Locate the cell with the specified text and output its [x, y] center coordinate. 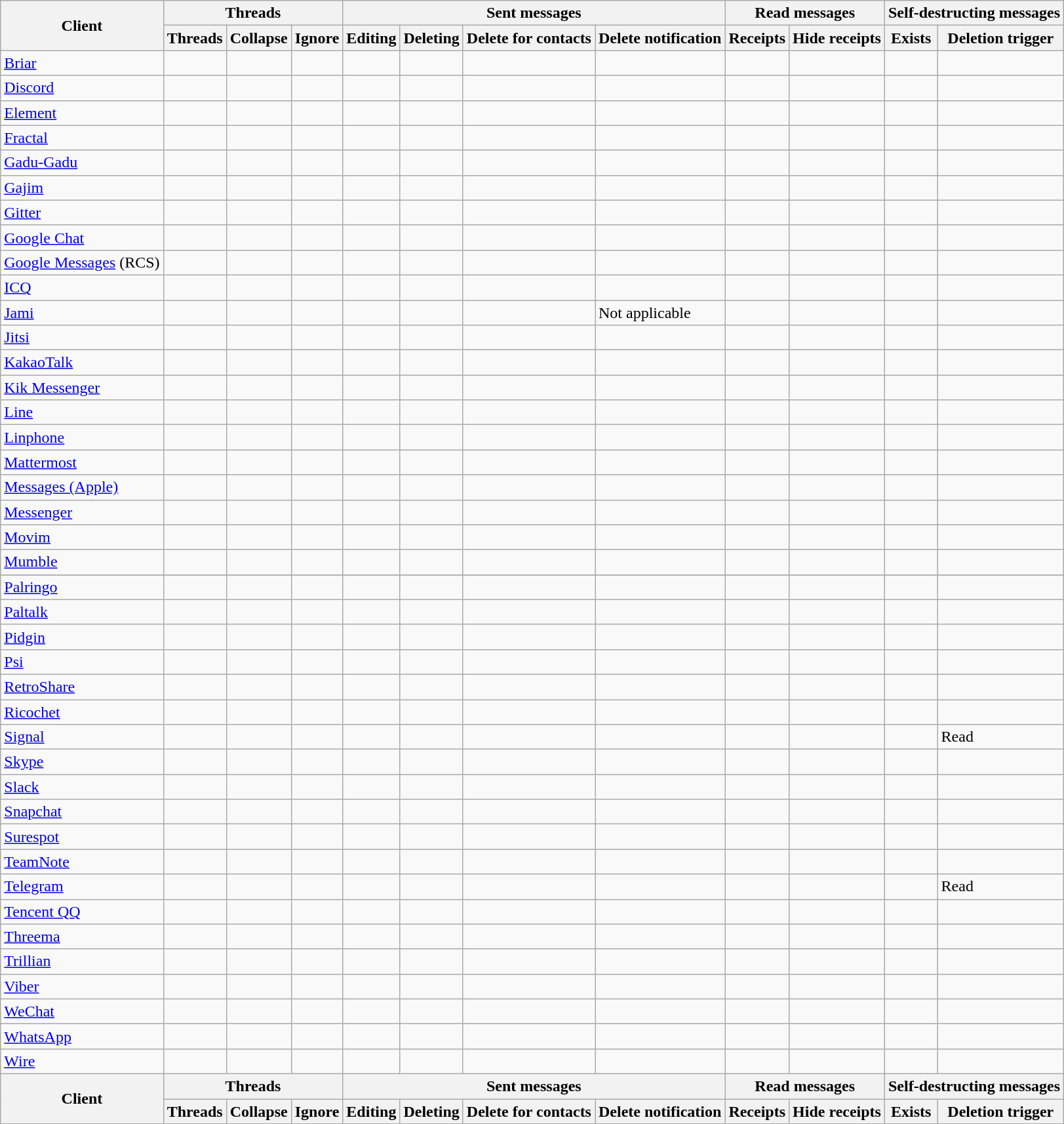
Palringo [82, 587]
Element [82, 113]
Ricochet [82, 712]
Google Chat [82, 237]
Surespot [82, 837]
Kik Messenger [82, 388]
Movim [82, 537]
Line [82, 412]
TeamNote [82, 862]
Gadu-Gadu [82, 163]
Gajim [82, 188]
Messages (Apple) [82, 487]
Mumble [82, 562]
Skype [82, 762]
Briar [82, 63]
ICQ [82, 287]
Slack [82, 787]
Threema [82, 936]
Fractal [82, 138]
Trillian [82, 961]
Wire [82, 1061]
Telegram [82, 887]
Tencent QQ [82, 912]
Pidgin [82, 637]
Mattermost [82, 462]
Google Messages (RCS) [82, 262]
Discord [82, 88]
Psi [82, 662]
Linphone [82, 437]
KakaoTalk [82, 363]
Jitsi [82, 338]
WeChat [82, 1011]
Signal [82, 737]
Jami [82, 313]
Viber [82, 986]
Not applicable [660, 313]
Snapchat [82, 812]
WhatsApp [82, 1036]
Gitter [82, 212]
Paltalk [82, 612]
RetroShare [82, 687]
Messenger [82, 512]
